Search for the cell housing the specified text and yield its [X, Y] center coordinate. 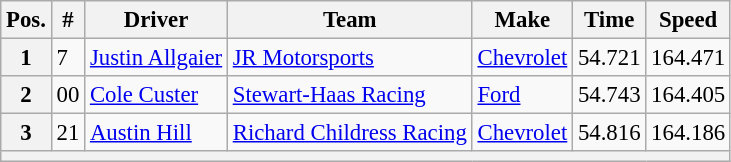
Make [522, 20]
# [68, 20]
Stewart-Haas Racing [350, 95]
JR Motorsports [350, 58]
Justin Allgaier [156, 58]
Richard Childress Racing [350, 133]
Speed [688, 20]
164.405 [688, 95]
3 [26, 133]
00 [68, 95]
21 [68, 133]
Time [610, 20]
2 [26, 95]
Cole Custer [156, 95]
164.471 [688, 58]
54.743 [610, 95]
164.186 [688, 133]
1 [26, 58]
54.721 [610, 58]
7 [68, 58]
Austin Hill [156, 133]
Team [350, 20]
Pos. [26, 20]
Ford [522, 95]
54.816 [610, 133]
Driver [156, 20]
